Scan for the cell matching the given text and deliver its (x, y) coordinate at center. 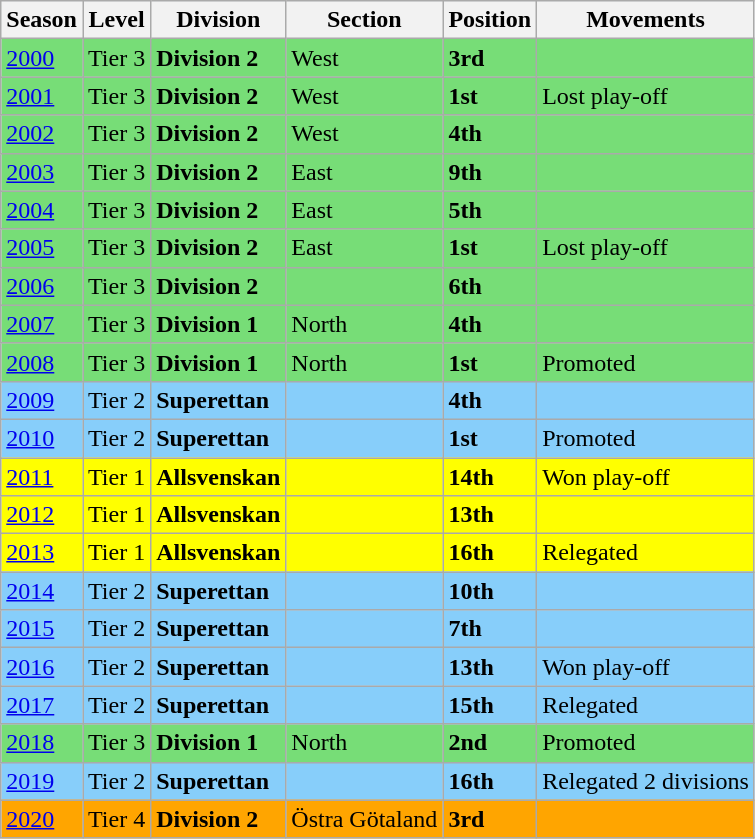
2000 (42, 58)
2010 (42, 438)
2015 (42, 629)
2011 (42, 477)
Movements (646, 20)
Section (364, 20)
Position (490, 20)
2004 (42, 210)
2nd (490, 743)
Östra Götaland (364, 819)
2001 (42, 96)
Relegated 2 divisions (646, 781)
Level (116, 20)
2019 (42, 781)
2018 (42, 743)
9th (490, 172)
2013 (42, 553)
5th (490, 210)
2002 (42, 134)
Tier 4 (116, 819)
10th (490, 591)
2008 (42, 362)
2016 (42, 667)
Season (42, 20)
6th (490, 286)
2007 (42, 324)
2009 (42, 400)
2006 (42, 286)
7th (490, 629)
2014 (42, 591)
15th (490, 705)
2020 (42, 819)
2005 (42, 248)
2012 (42, 515)
2017 (42, 705)
Division (218, 20)
2003 (42, 172)
14th (490, 477)
